Return (X, Y) of the center of cell containing provided text 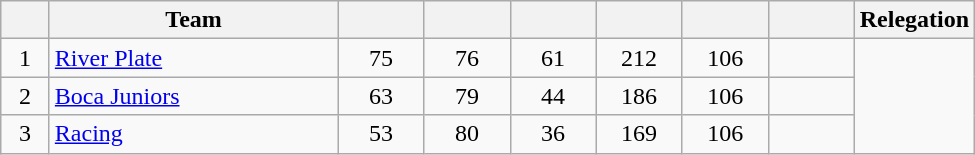
75 (381, 58)
53 (381, 134)
2 (26, 96)
River Plate (194, 58)
Boca Juniors (194, 96)
80 (467, 134)
61 (553, 58)
79 (467, 96)
3 (26, 134)
36 (553, 134)
76 (467, 58)
44 (553, 96)
212 (639, 58)
Relegation (914, 20)
169 (639, 134)
Team (194, 20)
186 (639, 96)
Racing (194, 134)
1 (26, 58)
63 (381, 96)
